Find where the given text appears and provide that cell's center as (X, Y) coordinate. 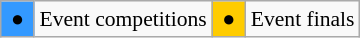
Event competitions (122, 19)
Event finals (303, 19)
